Determine the (x, y) coordinate at the center of the cell enclosing the given text.  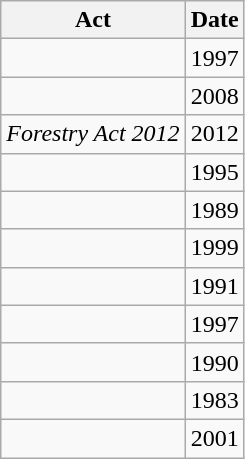
1991 (214, 286)
2012 (214, 134)
1995 (214, 172)
Forestry Act 2012 (93, 134)
1983 (214, 400)
1999 (214, 248)
1989 (214, 210)
2008 (214, 96)
1990 (214, 362)
Date (214, 20)
2001 (214, 438)
Act (93, 20)
